Search for the cell housing the specified text and yield its (x, y) center coordinate. 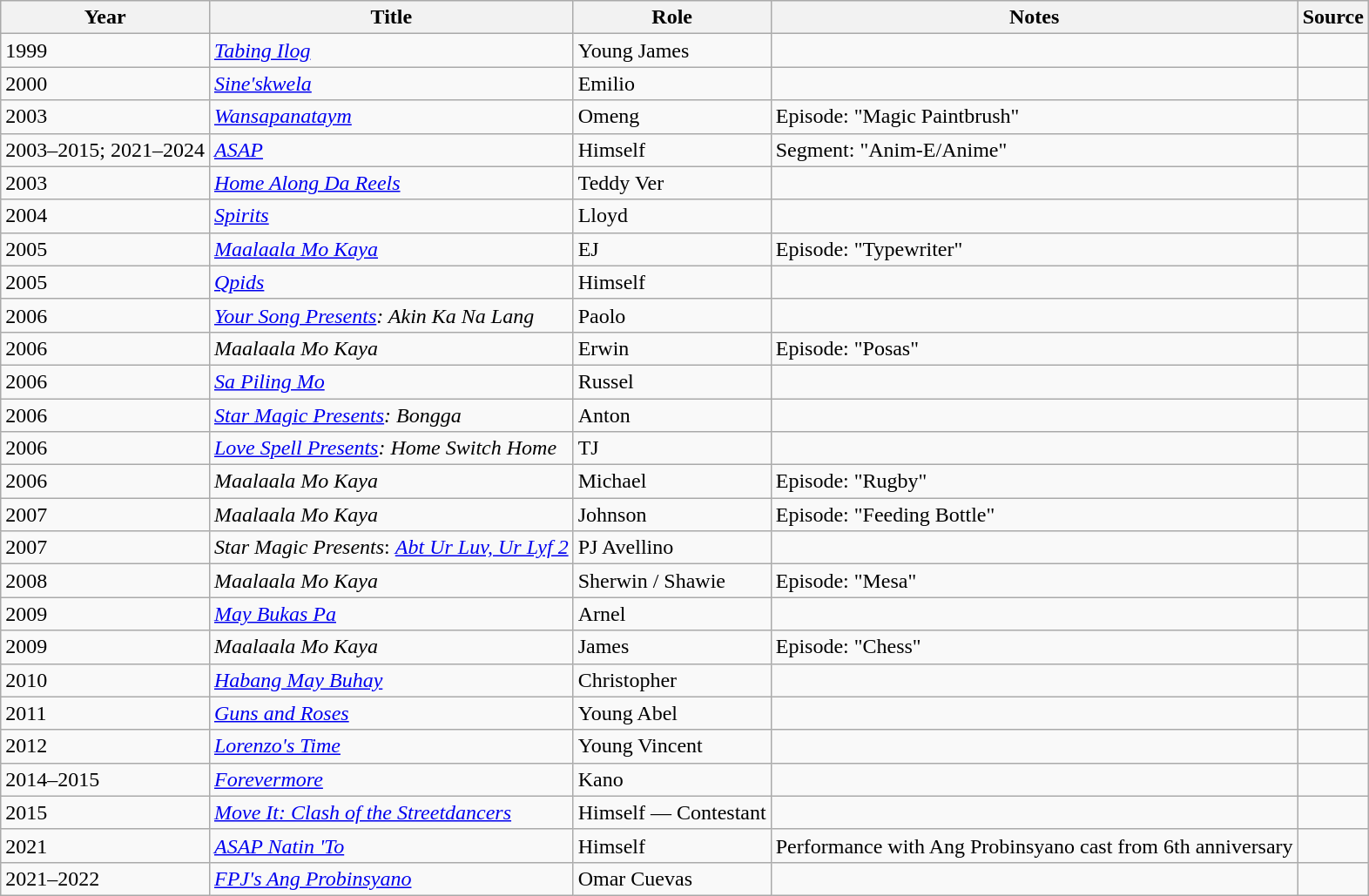
Lorenzo's Time (391, 746)
2014–2015 (105, 779)
Star Magic Presents: Bongga (391, 415)
Anton (672, 415)
Year (105, 17)
Home Along Da Reels (391, 183)
Episode: "Magic Paintbrush" (1035, 117)
2010 (105, 680)
Episode: "Mesa" (1035, 581)
Habang May Buhay (391, 680)
Episode: "Feeding Bottle" (1035, 515)
Lloyd (672, 216)
Christopher (672, 680)
Performance with Ang Probinsyano cast from 6th anniversary (1035, 845)
Wansapanataym (391, 117)
Young James (672, 51)
2011 (105, 713)
2015 (105, 812)
1999 (105, 51)
Young Vincent (672, 746)
Sherwin / Shawie (672, 581)
Erwin (672, 348)
Spirits (391, 216)
Source (1332, 17)
Episode: "Rugby" (1035, 482)
Kano (672, 779)
Paolo (672, 315)
May Bukas Pa (391, 614)
Johnson (672, 515)
Star Magic Presents: Abt Ur Luv, Ur Lyf 2 (391, 548)
Himself — Contestant (672, 812)
ASAP (391, 150)
Sine'skwela (391, 84)
Emilio (672, 84)
Omeng (672, 117)
2021–2022 (105, 879)
Tabing Ilog (391, 51)
TJ (672, 448)
Omar Cuevas (672, 879)
Your Song Presents: Akin Ka Na Lang (391, 315)
Role (672, 17)
Title (391, 17)
Young Abel (672, 713)
2003–2015; 2021–2024 (105, 150)
PJ Avellino (672, 548)
Sa Piling Mo (391, 381)
Arnel (672, 614)
Russel (672, 381)
ASAP Natin 'To (391, 845)
Segment: "Anim-E/Anime" (1035, 150)
James (672, 647)
2021 (105, 845)
Episode: "Chess" (1035, 647)
2000 (105, 84)
Episode: "Typewriter" (1035, 249)
Forevermore (391, 779)
Michael (672, 482)
Teddy Ver (672, 183)
2012 (105, 746)
Guns and Roses (391, 713)
Episode: "Posas" (1035, 348)
Notes (1035, 17)
2004 (105, 216)
2008 (105, 581)
EJ (672, 249)
Qpids (391, 282)
Move It: Clash of the Streetdancers (391, 812)
FPJ's Ang Probinsyano (391, 879)
Love Spell Presents: Home Switch Home (391, 448)
